From the cell containing the given text, extract its center point as (X, Y) coordinate. 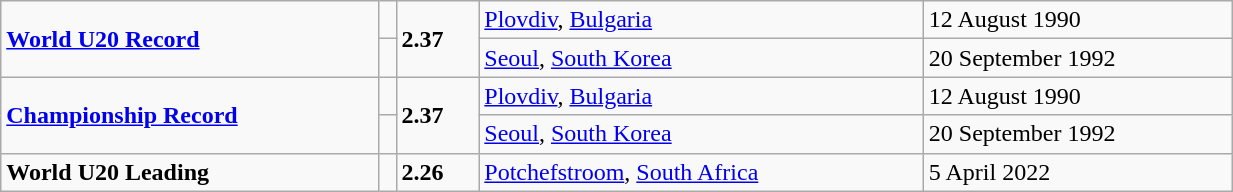
5 April 2022 (1077, 172)
World U20 Record (190, 39)
2.26 (438, 172)
Championship Record (190, 115)
World U20 Leading (190, 172)
Potchefstroom, South Africa (702, 172)
